Extract the (x, y) coordinate from the center of the cell holding the provided text.  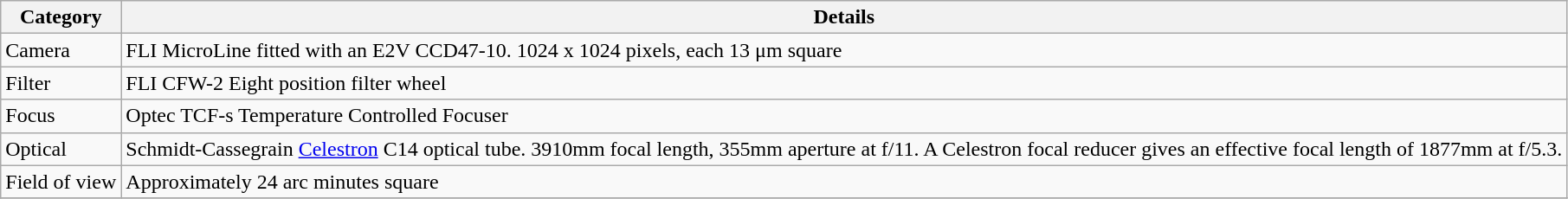
FLI CFW-2 Eight position filter wheel (844, 83)
Filter (61, 83)
Category (61, 17)
Details (844, 17)
Focus (61, 116)
Optec TCF-s Temperature Controlled Focuser (844, 116)
Field of view (61, 182)
FLI MicroLine fitted with an E2V CCD47-10. 1024 x 1024 pixels, each 13 μm square (844, 50)
Optical (61, 149)
Camera (61, 50)
Approximately 24 arc minutes square (844, 182)
